Find where the given text appears and provide that cell's center as (X, Y) coordinate. 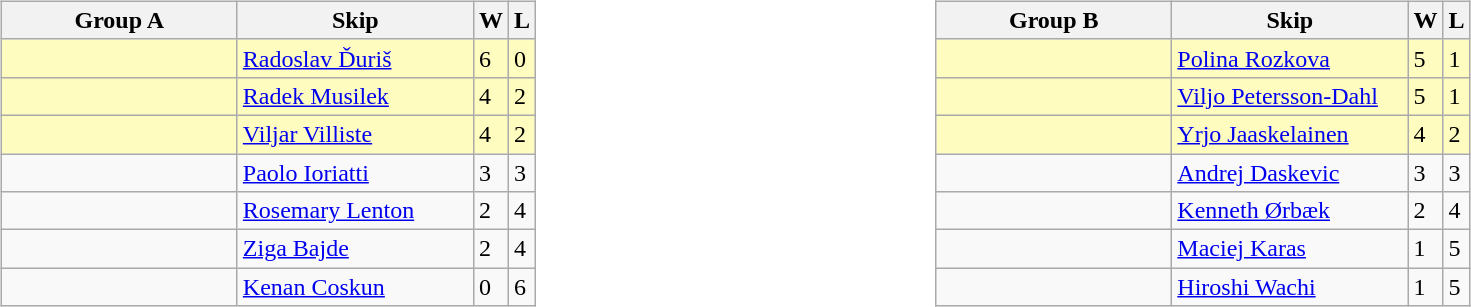
Maciej Karas (1290, 249)
Group A (119, 20)
Hiroshi Wachi (1290, 287)
Kenneth Ørbæk (1290, 211)
Andrej Daskevic (1290, 173)
Viljar Villiste (355, 134)
Rosemary Lenton (355, 211)
Polina Rozkova (1290, 58)
Radoslav Ďuriš (355, 58)
Viljo Petersson-Dahl (1290, 96)
Paolo Ioriatti (355, 173)
Ziga Bajde (355, 249)
Yrjo Jaaskelainen (1290, 134)
Radek Musilek (355, 96)
Kenan Coskun (355, 287)
Group B (1054, 20)
